Scan for the cell matching the given text and deliver its [X, Y] coordinate at center. 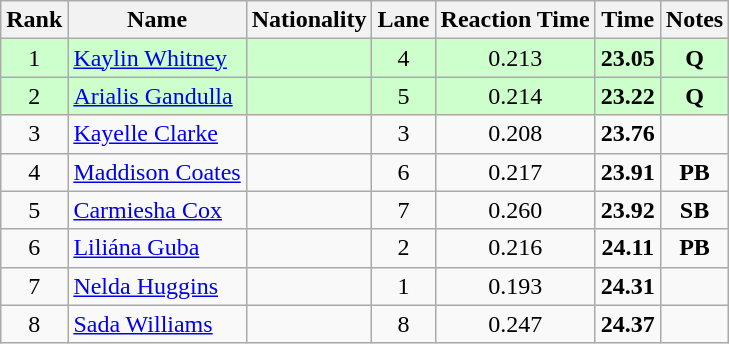
24.31 [628, 286]
23.92 [628, 210]
0.208 [515, 134]
0.217 [515, 172]
Arialis Gandulla [157, 96]
Kayelle Clarke [157, 134]
Name [157, 20]
Liliána Guba [157, 248]
Notes [694, 20]
23.76 [628, 134]
Sada Williams [157, 324]
0.260 [515, 210]
Nationality [309, 20]
0.193 [515, 286]
Maddison Coates [157, 172]
SB [694, 210]
Nelda Huggins [157, 286]
Time [628, 20]
Kaylin Whitney [157, 58]
23.91 [628, 172]
0.213 [515, 58]
23.22 [628, 96]
0.214 [515, 96]
23.05 [628, 58]
24.11 [628, 248]
0.247 [515, 324]
Rank [34, 20]
Lane [404, 20]
Carmiesha Cox [157, 210]
Reaction Time [515, 20]
0.216 [515, 248]
24.37 [628, 324]
